Search for the cell housing the specified text and yield its (x, y) center coordinate. 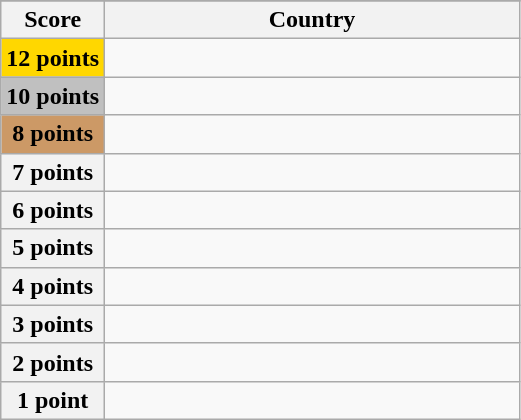
4 points (53, 286)
6 points (53, 210)
12 points (53, 58)
1 point (53, 400)
2 points (53, 362)
5 points (53, 248)
7 points (53, 172)
Score (53, 20)
10 points (53, 96)
8 points (53, 134)
Country (312, 20)
3 points (53, 324)
